Locate the cell with the specified text and output its [X, Y] center coordinate. 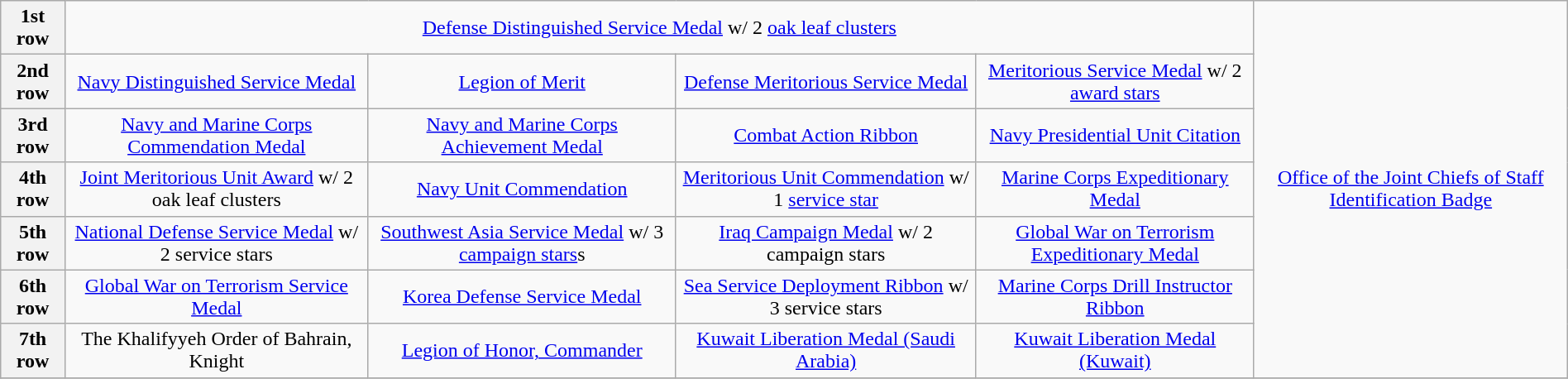
Office of the Joint Chiefs of Staff Identification Badge [1411, 189]
Global War on Terrorism Expeditionary Medal [1115, 243]
Global War on Terrorism Service Medal [217, 296]
Legion of Honor, Commander [522, 351]
1st row [33, 28]
National Defense Service Medal w/ 2 service stars [217, 243]
Iraq Campaign Medal w/ 2 campaign stars [825, 243]
Navy and Marine Corps Commendation Medal [217, 136]
Meritorious Service Medal w/ 2 award stars [1115, 81]
Sea Service Deployment Ribbon w/ 3 service stars [825, 296]
Defense Distinguished Service Medal w/ 2 oak leaf clusters [659, 28]
Southwest Asia Service Medal w/ 3 campaign starss [522, 243]
Marine Corps Drill Instructor Ribbon [1115, 296]
7th row [33, 351]
Navy Presidential Unit Citation [1115, 136]
Joint Meritorious Unit Award w/ 2 oak leaf clusters [217, 189]
3rd row [33, 136]
Combat Action Ribbon [825, 136]
Meritorious Unit Commendation w/ 1 service star [825, 189]
Navy Unit Commendation [522, 189]
Kuwait Liberation Medal (Kuwait) [1115, 351]
2nd row [33, 81]
Navy Distinguished Service Medal [217, 81]
Legion of Merit [522, 81]
Korea Defense Service Medal [522, 296]
Defense Meritorious Service Medal [825, 81]
6th row [33, 296]
4th row [33, 189]
Kuwait Liberation Medal (Saudi Arabia) [825, 351]
Navy and Marine Corps Achievement Medal [522, 136]
The Khalifyyeh Order of Bahrain, Knight [217, 351]
Marine Corps Expeditionary Medal [1115, 189]
5th row [33, 243]
